Search for the cell housing the specified text and yield its (X, Y) center coordinate. 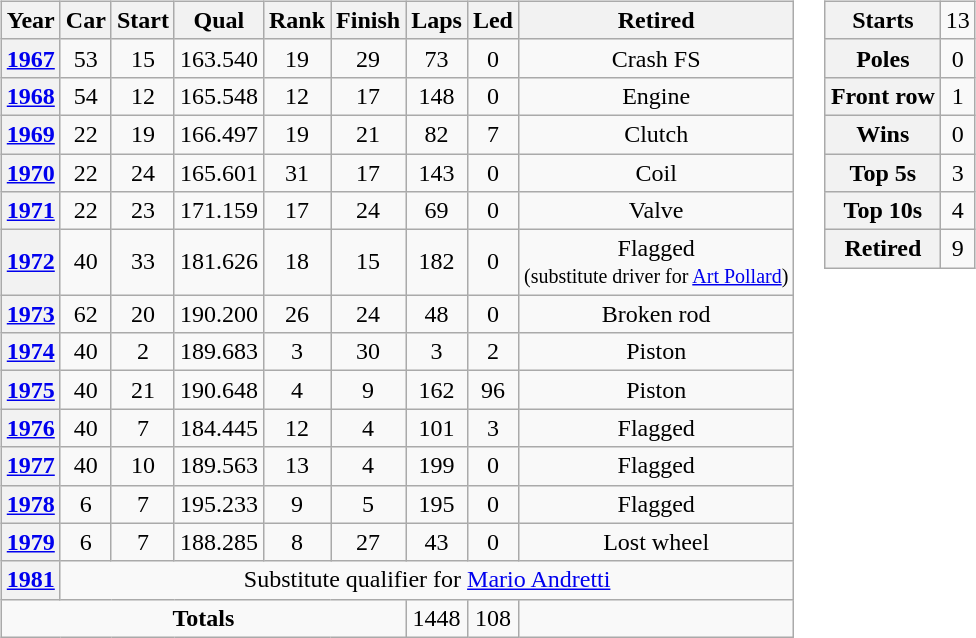
Start (142, 20)
195 (437, 504)
101 (437, 428)
26 (296, 314)
Laps (437, 20)
1971 (30, 211)
184.445 (218, 428)
Substitute qualifier for Mario Andretti (427, 580)
189.563 (218, 466)
69 (437, 211)
165.601 (218, 173)
Poles (882, 58)
Starts (882, 20)
Engine (656, 96)
73 (437, 58)
148 (437, 96)
Top 10s (882, 211)
1979 (30, 542)
1972 (30, 262)
30 (368, 352)
165.548 (218, 96)
27 (368, 542)
195.233 (218, 504)
199 (437, 466)
1981 (30, 580)
162 (437, 390)
1969 (30, 134)
1976 (30, 428)
23 (142, 211)
Top 5s (882, 173)
1974 (30, 352)
Clutch (656, 134)
1977 (30, 466)
190.648 (218, 390)
18 (296, 262)
1975 (30, 390)
189.683 (218, 352)
Car (86, 20)
182 (437, 262)
29 (368, 58)
96 (492, 390)
1968 (30, 96)
5 (368, 504)
Led (492, 20)
188.285 (218, 542)
171.159 (218, 211)
143 (437, 173)
1967 (30, 58)
1978 (30, 504)
1973 (30, 314)
53 (86, 58)
Totals (203, 618)
Year (30, 20)
10 (142, 466)
Qual (218, 20)
48 (437, 314)
Coil (656, 173)
8 (296, 542)
163.540 (218, 58)
166.497 (218, 134)
Lost wheel (656, 542)
Rank (296, 20)
Wins (882, 134)
62 (86, 314)
1448 (437, 618)
1 (958, 96)
33 (142, 262)
Finish (368, 20)
31 (296, 173)
82 (437, 134)
108 (492, 618)
Crash FS (656, 58)
Flagged(substitute driver for Art Pollard) (656, 262)
20 (142, 314)
43 (437, 542)
1970 (30, 173)
54 (86, 96)
Broken rod (656, 314)
190.200 (218, 314)
Valve (656, 211)
181.626 (218, 262)
Front row (882, 96)
